Return the (x, y) coordinate for the center point of the cell that contains the specified text.  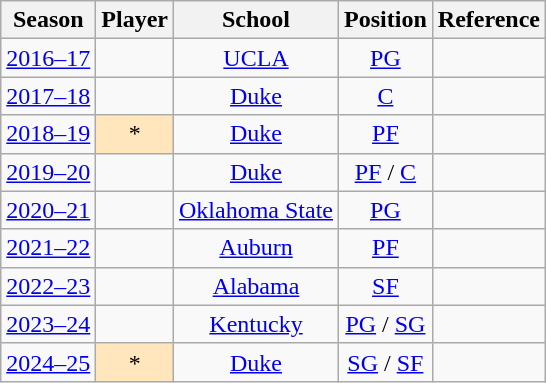
SF (386, 286)
Auburn (256, 248)
Player (135, 20)
SG / SF (386, 362)
2020–21 (48, 210)
Oklahoma State (256, 210)
Alabama (256, 286)
C (386, 96)
2021–22 (48, 248)
PF / C (386, 172)
PG / SG (386, 324)
Season (48, 20)
2022–23 (48, 286)
2024–25 (48, 362)
Kentucky (256, 324)
2016–17 (48, 58)
Reference (488, 20)
2017–18 (48, 96)
School (256, 20)
2019–20 (48, 172)
2018–19 (48, 134)
Position (386, 20)
2023–24 (48, 324)
UCLA (256, 58)
